Identify which cell holds the provided text, then report its (x, y) central coordinate. 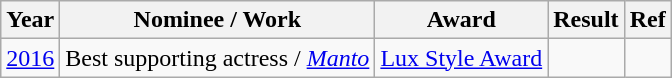
Award (462, 20)
Result (586, 20)
2016 (30, 58)
Ref (648, 20)
Year (30, 20)
Lux Style Award (462, 58)
Nominee / Work (218, 20)
Best supporting actress / Manto (218, 58)
